Find where the given text appears and provide that cell's center as [X, Y] coordinate. 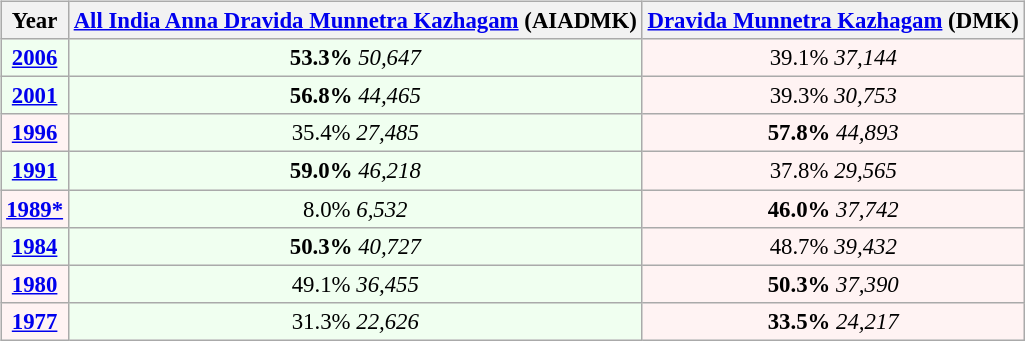
35.4% 27,485 [355, 133]
Dravida Munnetra Kazhagam (DMK) [833, 21]
49.1% 36,455 [355, 284]
50.3% 37,390 [833, 284]
All India Anna Dravida Munnetra Kazhagam (AIADMK) [355, 21]
1984 [35, 246]
2006 [35, 58]
46.0% 37,742 [833, 209]
1977 [35, 321]
1996 [35, 133]
1980 [35, 284]
Year [35, 21]
48.7% 39,432 [833, 246]
1989* [35, 209]
1991 [35, 171]
39.1% 37,144 [833, 58]
37.8% 29,565 [833, 171]
2001 [35, 96]
59.0% 46,218 [355, 171]
39.3% 30,753 [833, 96]
57.8% 44,893 [833, 133]
50.3% 40,727 [355, 246]
53.3% 50,647 [355, 58]
33.5% 24,217 [833, 321]
56.8% 44,465 [355, 96]
8.0% 6,532 [355, 209]
31.3% 22,626 [355, 321]
